Find where the given text appears and provide that cell's center as [X, Y] coordinate. 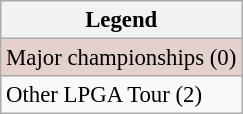
Other LPGA Tour (2) [122, 95]
Major championships (0) [122, 58]
Legend [122, 20]
